Extract the [x, y] coordinate from the center of the cell holding the provided text.  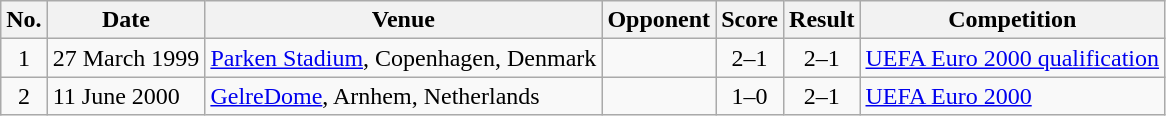
UEFA Euro 2000 [1012, 96]
2 [24, 96]
UEFA Euro 2000 qualification [1012, 58]
Opponent [659, 20]
1 [24, 58]
Date [126, 20]
Result [822, 20]
Score [750, 20]
11 June 2000 [126, 96]
Competition [1012, 20]
GelreDome, Arnhem, Netherlands [404, 96]
27 March 1999 [126, 58]
No. [24, 20]
Parken Stadium, Copenhagen, Denmark [404, 58]
1–0 [750, 96]
Venue [404, 20]
